Detect which cell encompasses the target text, then output its (X, Y) center coordinate. 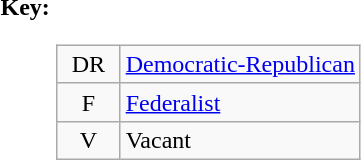
V (89, 140)
F (89, 102)
DR (89, 64)
Democratic-Republican (240, 64)
Federalist (240, 102)
Vacant (240, 140)
